Return the (X, Y) coordinate for the center point of the cell that contains the specified text.  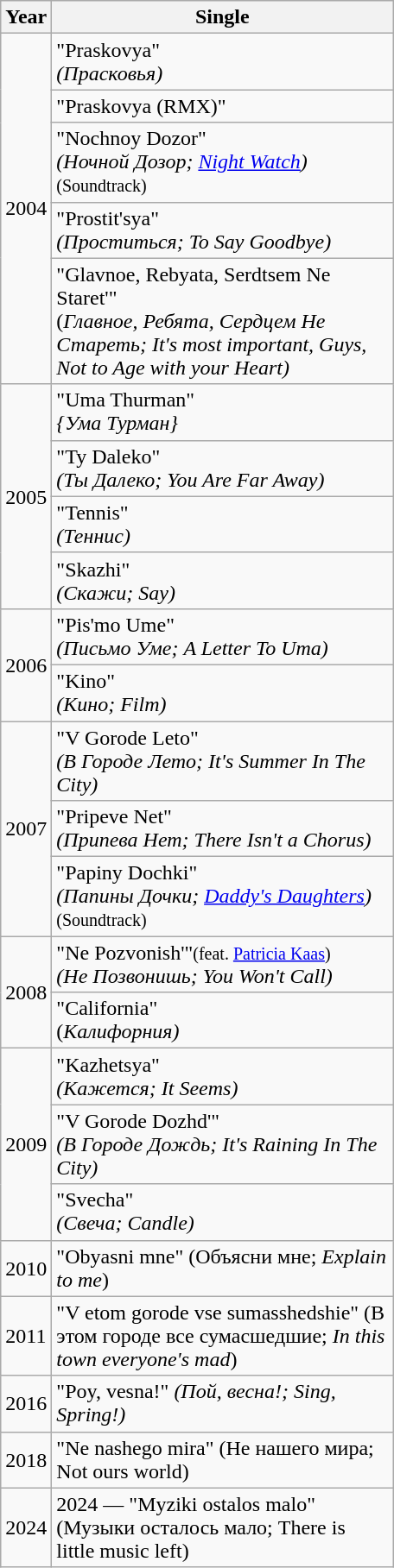
2011 (26, 1336)
"Svecha" (Свеча; Candle) (223, 1212)
"Nochnoy Dozor" (Ночной Дозор; Night Watch) (Soundtrack) (223, 162)
"Obyasni mne" (Объясни мне; Explain to me) (223, 1269)
"Papiny Dochki" (Папины Дочки; Daddy's Daughters) (Soundtrack) (223, 897)
2006 (26, 664)
2024 (26, 1527)
"Skazhi" (Скажи; Say) (223, 580)
"Ne Pozvonish'"(feat. Patricia Kaas) (Не Позвонишь; You Won't Call) (223, 965)
"Kazhetsya" (Кажется; It Seems) (223, 1077)
2024 — "Myziki ostalos malo" (Музыки осталось мало; There is little music left) (223, 1527)
"Glavnoe, Rebyata, Serdtsem Ne Staret'" (Главное, Ребята, Сердцем Не Стареть; It's most important, Guys, Not to Age with your Heart) (223, 321)
"Pripeve Net" (Припева Нет; There Isn't a Chorus) (223, 828)
"Praskovya" (Прасковья) (223, 62)
2009 (26, 1144)
"V Gorode Dozhd'" (В Городе Дождь; It's Raining In The City) (223, 1144)
"Uma Thurman" {Ума Турман} (223, 412)
"California" (Калифорния) (223, 1020)
"Tennis" (Теннис) (223, 525)
"V etom gorode vse sumasshedshie" (В этом городе все сумасшедшие; In this town everyone's mad) (223, 1336)
2018 (26, 1460)
2008 (26, 992)
Year (26, 17)
"V Gorode Leto" (В Городе Лето; It's Summer In The City) (223, 761)
2016 (26, 1403)
2007 (26, 828)
"Kino" (Кино; Film) (223, 692)
2005 (26, 496)
"Prostit'sya" (Проститься; To Say Goodbye) (223, 230)
2004 (26, 209)
2010 (26, 1269)
Single (223, 17)
"Ty Daleko" (Ты Далеко; You Are Far Away) (223, 468)
"Ne nashego mira" (Не нашего мира; Not ours world) (223, 1460)
"Poy, vesna!" (Пой, весна!; Sing, Spring!) (223, 1403)
"Pis'mo Ume" (Письмо Уме; A Letter To Uma) (223, 637)
"Praskovya (RMX)" (223, 106)
